Return [x, y] of the center of cell containing provided text 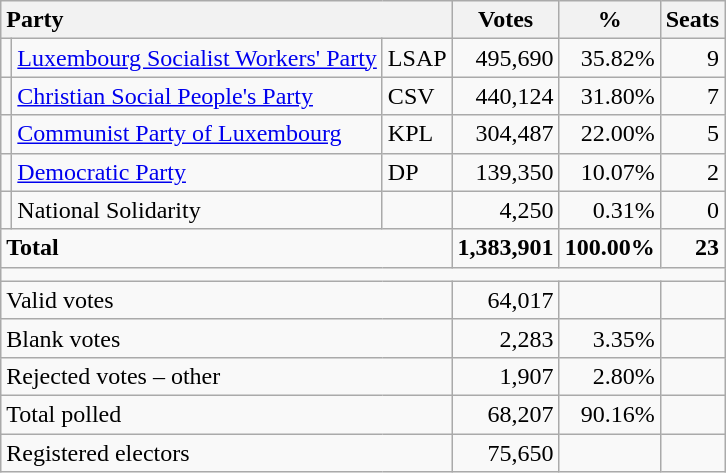
Total [226, 248]
Seats [692, 20]
5 [692, 134]
2,283 [506, 338]
100.00% [610, 248]
22.00% [610, 134]
Communist Party of Luxembourg [198, 134]
75,650 [506, 453]
2.80% [610, 376]
2 [692, 172]
Valid votes [226, 300]
1,907 [506, 376]
Party [226, 20]
Registered electors [226, 453]
23 [692, 248]
90.16% [610, 414]
Rejected votes – other [226, 376]
10.07% [610, 172]
7 [692, 96]
CSV [417, 96]
Blank votes [226, 338]
495,690 [506, 58]
440,124 [506, 96]
139,350 [506, 172]
35.82% [610, 58]
64,017 [506, 300]
Total polled [226, 414]
Christian Social People's Party [198, 96]
304,487 [506, 134]
0 [692, 210]
% [610, 20]
LSAP [417, 58]
1,383,901 [506, 248]
9 [692, 58]
Votes [506, 20]
KPL [417, 134]
DP [417, 172]
Luxembourg Socialist Workers' Party [198, 58]
Democratic Party [198, 172]
31.80% [610, 96]
0.31% [610, 210]
3.35% [610, 338]
68,207 [506, 414]
National Solidarity [198, 210]
4,250 [506, 210]
